Scan for the cell matching the given text and deliver its [X, Y] coordinate at center. 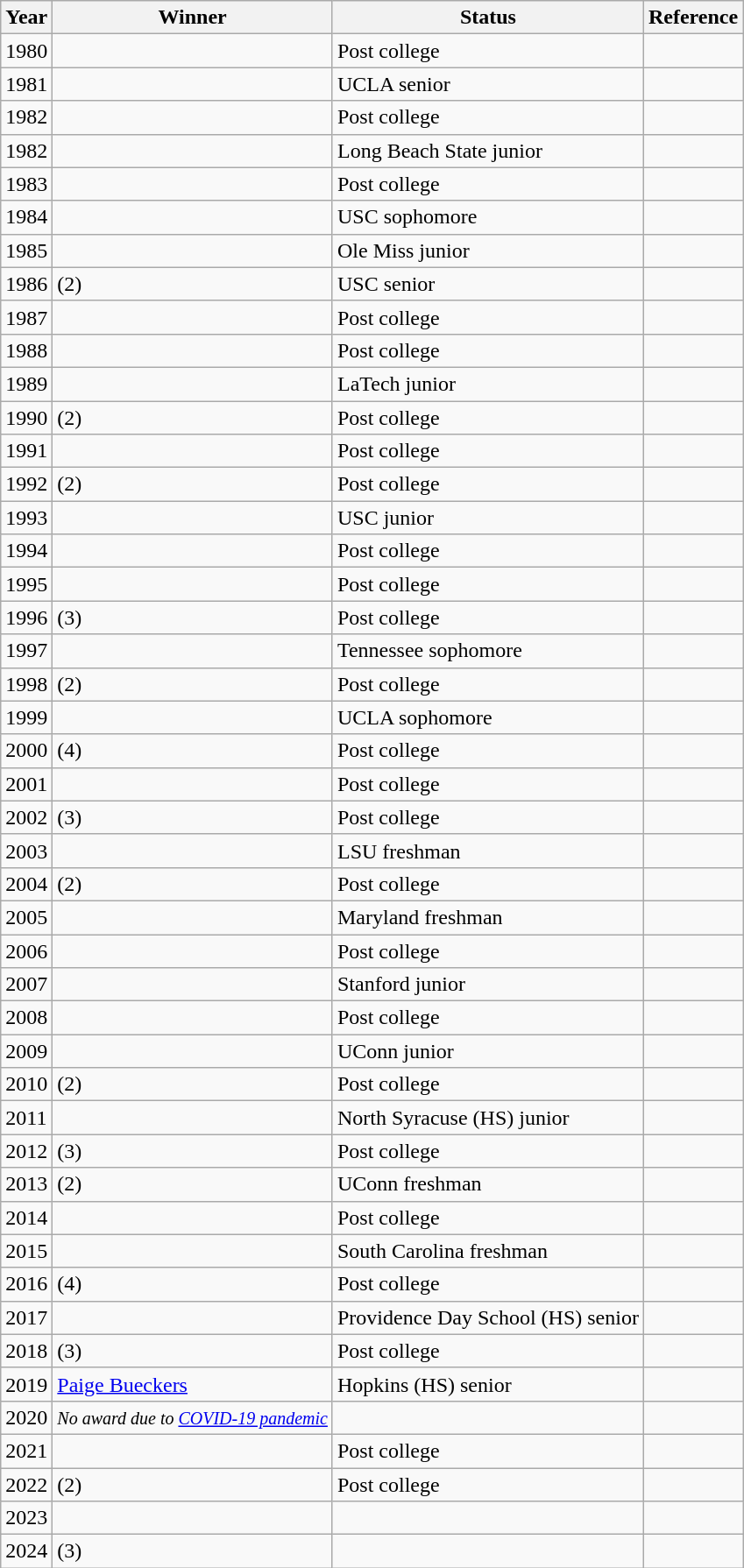
Hopkins (HS) senior [487, 1384]
1991 [26, 451]
1992 [26, 484]
2015 [26, 1251]
2010 [26, 1084]
Long Beach State junior [487, 151]
Maryland freshman [487, 917]
Providence Day School (HS) senior [487, 1317]
UConn junior [487, 1051]
1998 [26, 684]
2000 [26, 751]
2022 [26, 1485]
Stanford junior [487, 985]
1999 [26, 717]
2017 [26, 1317]
1993 [26, 518]
2011 [26, 1118]
2024 [26, 1551]
Paige Bueckers [193, 1384]
2016 [26, 1284]
UCLA sophomore [487, 717]
LSU freshman [487, 851]
1987 [26, 317]
2012 [26, 1151]
1995 [26, 584]
2005 [26, 917]
2008 [26, 1018]
Status [487, 18]
UConn freshman [487, 1184]
1980 [26, 51]
2004 [26, 884]
2018 [26, 1351]
Year [26, 18]
LaTech junior [487, 384]
2020 [26, 1417]
1985 [26, 251]
2014 [26, 1218]
1986 [26, 284]
Ole Miss junior [487, 251]
1984 [26, 217]
USC senior [487, 284]
2003 [26, 851]
2013 [26, 1184]
South Carolina freshman [487, 1251]
Tennessee sophomore [487, 651]
2009 [26, 1051]
1981 [26, 84]
1996 [26, 618]
2001 [26, 784]
1989 [26, 384]
No award due to COVID-19 pandemic [193, 1417]
1997 [26, 651]
1990 [26, 418]
2019 [26, 1384]
2002 [26, 817]
1994 [26, 551]
Winner [193, 18]
2007 [26, 985]
North Syracuse (HS) junior [487, 1118]
USC junior [487, 518]
2021 [26, 1451]
1983 [26, 184]
1988 [26, 350]
UCLA senior [487, 84]
2023 [26, 1518]
USC sophomore [487, 217]
2006 [26, 950]
Reference [692, 18]
